Capture the cell that displays the provided text and extract its (X, Y) central coordinate. 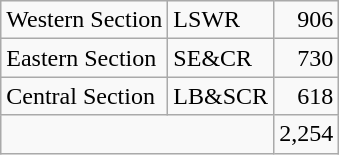
618 (306, 96)
2,254 (306, 134)
Western Section (84, 20)
730 (306, 58)
LB&SCR (221, 96)
Central Section (84, 96)
Eastern Section (84, 58)
906 (306, 20)
LSWR (221, 20)
SE&CR (221, 58)
